Return (X, Y) of the center of cell containing provided text 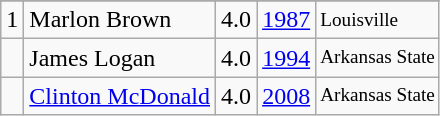
1994 (286, 58)
1987 (286, 20)
James Logan (120, 58)
Clinton McDonald (120, 96)
Louisville (378, 20)
2008 (286, 96)
Marlon Brown (120, 20)
1 (12, 20)
